Capture the cell that displays the provided text and extract its (x, y) central coordinate. 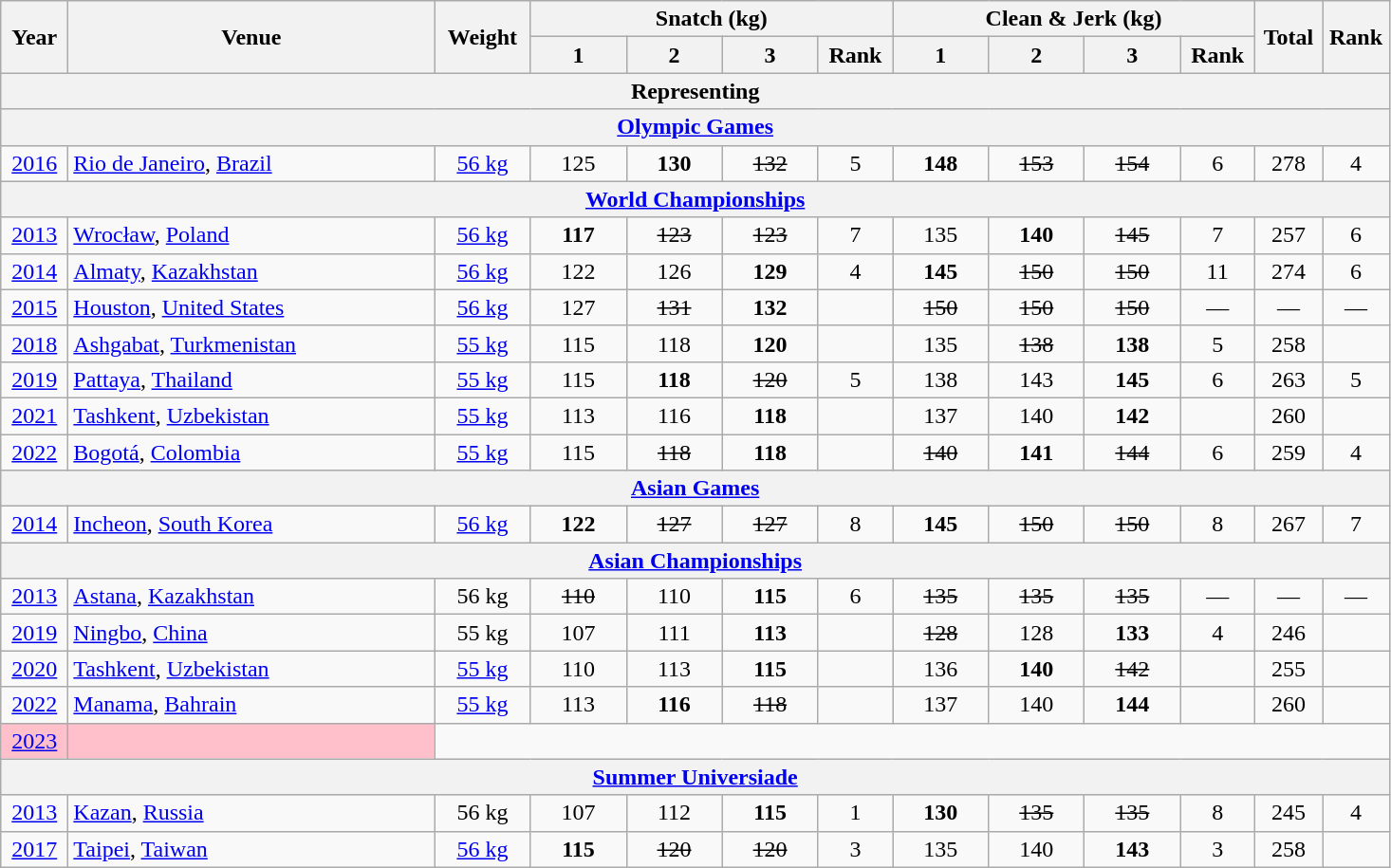
Astana, Kazakhstan (251, 597)
Rio de Janeiro, Brazil (251, 163)
245 (1289, 813)
136 (941, 669)
112 (674, 813)
2020 (34, 669)
Venue (251, 37)
111 (674, 633)
255 (1289, 669)
Ashgabat, Turkmenistan (251, 343)
Bogotá, Colombia (251, 452)
141 (1036, 452)
Snatch (kg) (712, 19)
125 (579, 163)
Manama, Bahrain (251, 705)
2018 (34, 343)
117 (579, 235)
Incheon, South Korea (251, 525)
Pattaya, Thailand (251, 379)
153 (1036, 163)
Houston, United States (251, 307)
Year (34, 37)
Wrocław, Poland (251, 235)
Representing (695, 91)
Ningbo, China (251, 633)
2021 (34, 416)
Asian Championships (695, 561)
133 (1133, 633)
257 (1289, 235)
Olympic Games (695, 127)
World Championships (695, 199)
263 (1289, 379)
2023 (34, 741)
2017 (34, 849)
Asian Games (695, 489)
Kazan, Russia (251, 813)
259 (1289, 452)
Clean & Jerk (kg) (1074, 19)
Almaty, Kazakhstan (251, 271)
246 (1289, 633)
Total (1289, 37)
129 (770, 271)
Summer Universiade (695, 777)
126 (674, 271)
Weight (482, 37)
278 (1289, 163)
11 (1218, 271)
2016 (34, 163)
154 (1133, 163)
131 (674, 307)
148 (941, 163)
267 (1289, 525)
274 (1289, 271)
2015 (34, 307)
Taipei, Taiwan (251, 849)
